From the cell containing the given text, extract its center point as [X, Y] coordinate. 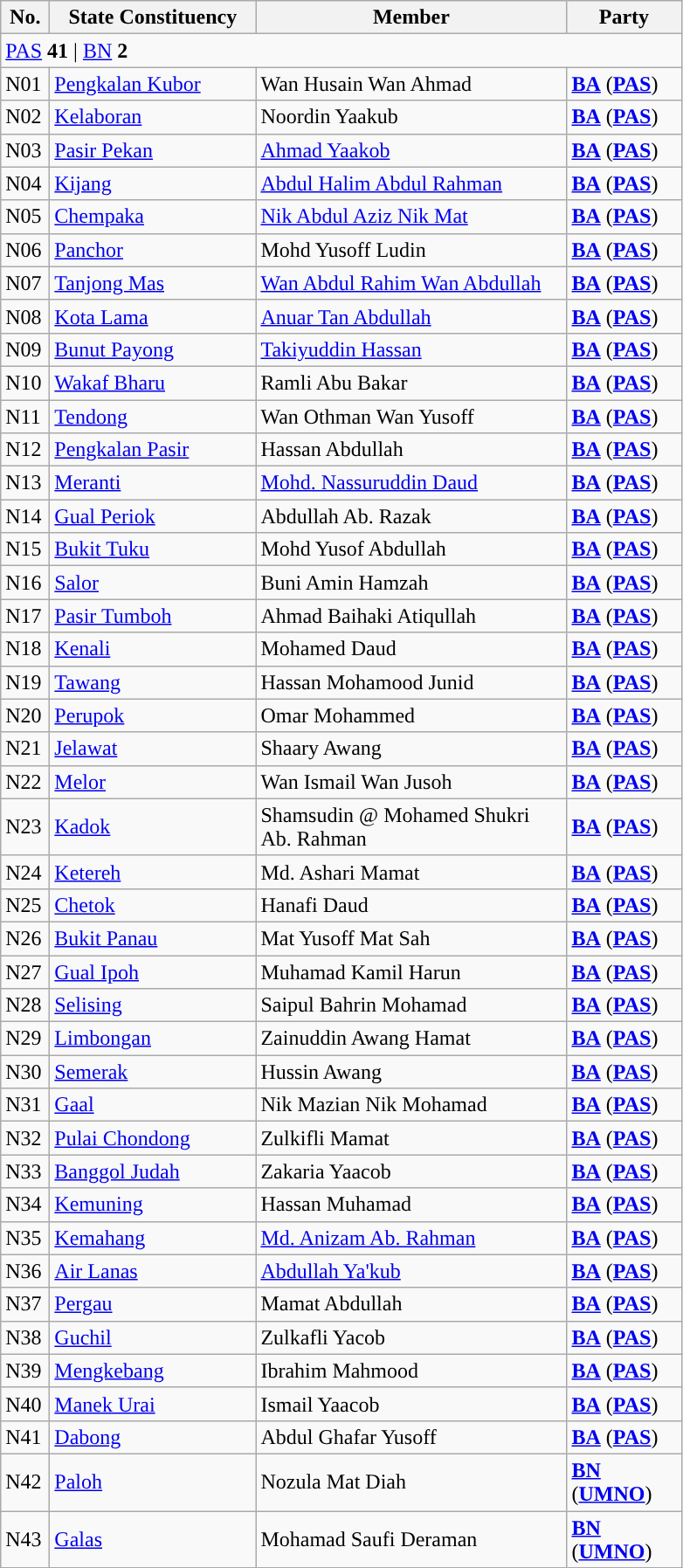
Air Lanas [153, 1271]
N38 [25, 1337]
Ketereh [153, 872]
Mohd Yusof Abdullah [411, 549]
N30 [25, 1072]
Pengkalan Kubor [153, 84]
N24 [25, 872]
Pasir Pekan [153, 150]
State Constituency [153, 17]
Takiyuddin Hassan [411, 349]
Gaal [153, 1105]
Wan Abdul Rahim Wan Abdullah [411, 283]
N33 [25, 1171]
N07 [25, 283]
Paloh [153, 1482]
N17 [25, 616]
Hussin Awang [411, 1072]
N41 [25, 1437]
Perupok [153, 715]
N09 [25, 349]
Chempaka [153, 217]
N11 [25, 417]
Tanjong Mas [153, 283]
Mamat Abdullah [411, 1304]
Melor [153, 782]
Zakaria Yaacob [411, 1171]
N08 [25, 316]
Wan Ismail Wan Jusoh [411, 782]
N36 [25, 1271]
Pasir Tumboh [153, 616]
Bunut Payong [153, 349]
N42 [25, 1482]
N21 [25, 749]
Member [411, 17]
Kadok [153, 826]
Hassan Abdullah [411, 450]
N12 [25, 450]
N34 [25, 1205]
PAS 41 | BN 2 [341, 51]
N06 [25, 250]
N04 [25, 183]
Ahmad Yaakob [411, 150]
Hassan Muhamad [411, 1205]
Hassan Mohamood Junid [411, 682]
Kota Lama [153, 316]
No. [25, 17]
N29 [25, 1039]
Kelaboran [153, 117]
Bukit Tuku [153, 549]
Manek Urai [153, 1404]
Zulkafli Yacob [411, 1337]
Kemuning [153, 1205]
Md. Ashari Mamat [411, 872]
N27 [25, 972]
Kemahang [153, 1238]
Zainuddin Awang Hamat [411, 1039]
Ibrahim Mahmood [411, 1371]
Tawang [153, 682]
Abdul Ghafar Yusoff [411, 1437]
Ismail Yaacob [411, 1404]
Salor [153, 583]
N03 [25, 150]
N20 [25, 715]
Nik Abdul Aziz Nik Mat [411, 217]
N14 [25, 516]
Muhamad Kamil Harun [411, 972]
N02 [25, 117]
Mohd Yusoff Ludin [411, 250]
Buni Amin Hamzah [411, 583]
N37 [25, 1304]
N43 [25, 1539]
Wan Husain Wan Ahmad [411, 84]
Noordin Yaakub [411, 117]
Ramli Abu Bakar [411, 383]
Mengkebang [153, 1371]
Abdul Halim Abdul Rahman [411, 183]
Mohamed Daud [411, 649]
Wakaf Bharu [153, 383]
Panchor [153, 250]
N40 [25, 1404]
Shamsudin @ Mohamed Shukri Ab. Rahman [411, 826]
Guchil [153, 1337]
Abdullah Ab. Razak [411, 516]
Mohamad Saufi Deraman [411, 1539]
Selising [153, 1005]
Mohd. Nassuruddin Daud [411, 483]
Shaary Awang [411, 749]
N15 [25, 549]
Banggol Judah [153, 1171]
Mat Yusoff Mat Sah [411, 938]
Pengkalan Pasir [153, 450]
Jelawat [153, 749]
N23 [25, 826]
N35 [25, 1238]
N25 [25, 905]
Kijang [153, 183]
N05 [25, 217]
Hanafi Daud [411, 905]
Anuar Tan Abdullah [411, 316]
N26 [25, 938]
N39 [25, 1371]
Party [624, 17]
N19 [25, 682]
Gual Ipoh [153, 972]
N18 [25, 649]
N16 [25, 583]
Limbongan [153, 1039]
Pulai Chondong [153, 1138]
Nozula Mat Diah [411, 1482]
Ahmad Baihaki Atiqullah [411, 616]
Bukit Panau [153, 938]
Chetok [153, 905]
Saipul Bahrin Mohamad [411, 1005]
Pergau [153, 1304]
Meranti [153, 483]
Tendong [153, 417]
N22 [25, 782]
Semerak [153, 1072]
Nik Mazian Nik Mohamad [411, 1105]
Omar Mohammed [411, 715]
Zulkifli Mamat [411, 1138]
N13 [25, 483]
N31 [25, 1105]
Galas [153, 1539]
Wan Othman Wan Yusoff [411, 417]
N32 [25, 1138]
Gual Periok [153, 516]
N28 [25, 1005]
Abdullah Ya'kub [411, 1271]
Md. Anizam Ab. Rahman [411, 1238]
N10 [25, 383]
N01 [25, 84]
Kenali [153, 649]
Dabong [153, 1437]
